Capture the cell that displays the provided text and extract its [x, y] central coordinate. 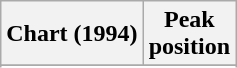
Peakposition [189, 34]
Chart (1994) [72, 34]
